Search for the cell housing the specified text and yield its (X, Y) center coordinate. 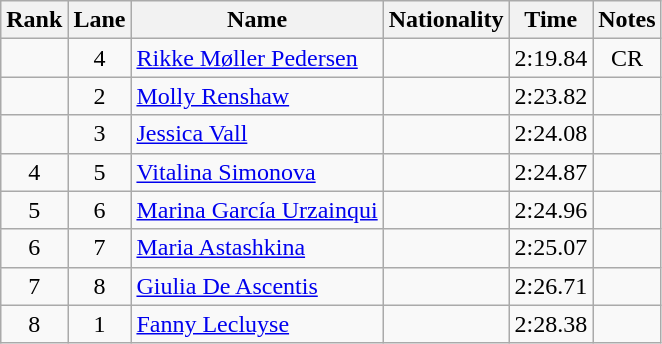
2:19.84 (551, 58)
1 (100, 324)
2:24.87 (551, 172)
Maria Astashkina (257, 248)
2:24.96 (551, 210)
2:24.08 (551, 134)
2:26.71 (551, 286)
Jessica Vall (257, 134)
Fanny Lecluyse (257, 324)
CR (627, 58)
Notes (627, 20)
3 (100, 134)
2:23.82 (551, 96)
2 (100, 96)
Vitalina Simonova (257, 172)
Rikke Møller Pedersen (257, 58)
2:28.38 (551, 324)
Molly Renshaw (257, 96)
Marina García Urzainqui (257, 210)
Lane (100, 20)
2:25.07 (551, 248)
Name (257, 20)
Time (551, 20)
Giulia De Ascentis (257, 286)
Rank (34, 20)
Nationality (446, 20)
